Identify which cell holds the provided text, then report its [X, Y] central coordinate. 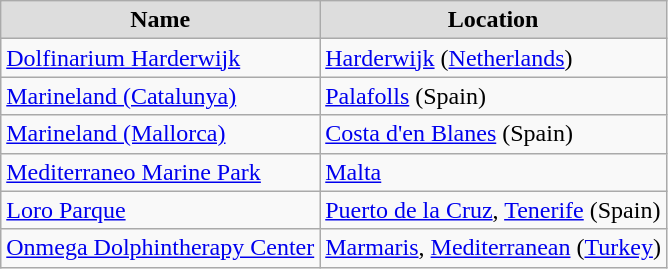
Location [494, 20]
Marmaris, Mediterranean (Turkey) [494, 248]
Marineland (Catalunya) [160, 96]
Puerto de la Cruz, Tenerife (Spain) [494, 210]
Harderwijk (Netherlands) [494, 58]
Marineland (Mallorca) [160, 134]
Palafolls (Spain) [494, 96]
Costa d'en Blanes (Spain) [494, 134]
Name [160, 20]
Onmega Dolphintherapy Center [160, 248]
Dolfinarium Harderwijk [160, 58]
Mediterraneo Marine Park [160, 172]
Loro Parque [160, 210]
Malta [494, 172]
